Extract the [x, y] coordinate from the center of the cell holding the provided text.  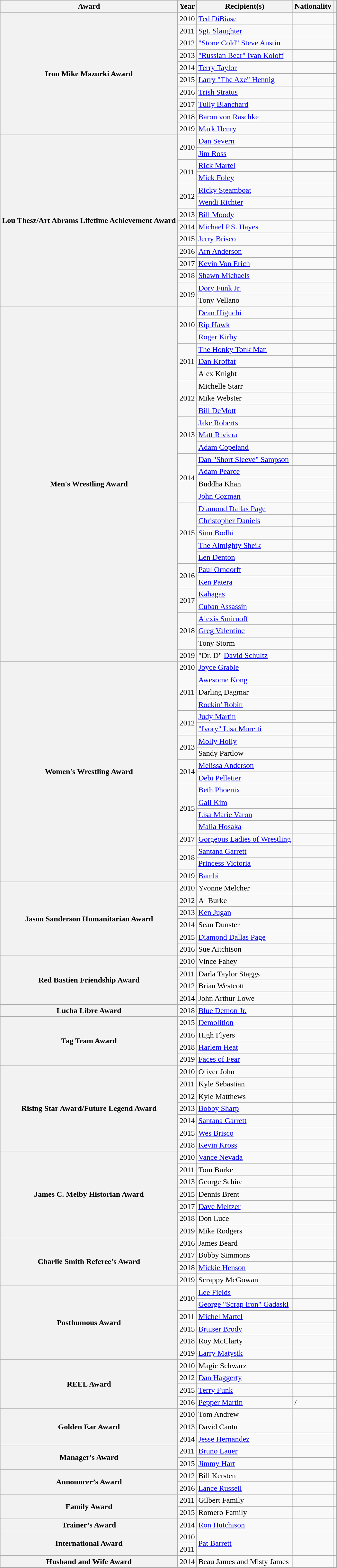
Don Luce [245, 1219]
Gorgeous Ladies of Wrestling [245, 839]
Pepper Martin [245, 1402]
Lance Russell [245, 1488]
Posthumous Award [89, 1323]
Iron Mike Mazurki Award [89, 74]
Princess Victoria [245, 863]
Dan Severn [245, 141]
Tom Andrew [245, 1415]
Ken Patera [245, 582]
Awesome Kong [245, 680]
Ken Jugan [245, 912]
Len Denton [245, 558]
Kahagas [245, 594]
Roy McClarty [245, 1341]
Michael P.S. Hayes [245, 227]
Yvonne Melcher [245, 888]
Jake Roberts [245, 423]
Tony Vellano [245, 300]
Trish Stratus [245, 92]
Gilbert Family [245, 1500]
Award [89, 6]
Sinn Bodhi [245, 533]
Matt Riviera [245, 435]
Mark Henry [245, 129]
Sandy Partlow [245, 753]
Jerry Brisco [245, 239]
Dennis Brent [245, 1194]
Magic Schwarz [245, 1366]
Jason Sanderson Humanitarian Award [89, 918]
Judy Martin [245, 716]
REEL Award [89, 1384]
Buddha Khan [245, 484]
Manager's Award [89, 1457]
Darling Dagmar [245, 692]
"Russian Bear" Ivan Koloff [245, 55]
Wendi Richter [245, 202]
Husband and Wife Award [89, 1562]
Recipient(s) [245, 6]
George Schire [245, 1182]
Dean Higuchi [245, 312]
Rising Star Award/Future Legend Award [89, 1108]
Mickie Henson [245, 1268]
Melissa Anderson [245, 766]
/ [313, 1402]
Dan "Short Sleeve" Sampson [245, 459]
Nationality [313, 6]
Rockin' Robin [245, 704]
Red Bastien Friendship Award [89, 980]
Bambi [245, 876]
Joyce Grable [245, 668]
Michelle Starr [245, 386]
Family Award [89, 1506]
Mike Rodgers [245, 1231]
Lee Fields [245, 1292]
Lisa Marie Varon [245, 815]
Mike Webster [245, 398]
"Dr. D" David Schultz [245, 655]
Faces of Fear [245, 1059]
Roger Kirby [245, 337]
Al Burke [245, 900]
Tom Burke [245, 1170]
Dan Kroffat [245, 362]
Tully Blanchard [245, 104]
James C. Melby Historian Award [89, 1194]
Cuban Assassin [245, 606]
The Honky Tonk Man [245, 349]
Kevin Von Erich [245, 263]
Adam Copeland [245, 447]
Sgt. Slaughter [245, 31]
Lucha Libre Award [89, 1010]
Brian Westcott [245, 986]
Blue Demon Jr. [245, 1010]
Alex Knight [245, 374]
Greg Valentine [245, 631]
Ron Hutchison [245, 1525]
Bruiser Brody [245, 1329]
Mick Foley [245, 178]
Darla Taylor Staggs [245, 974]
Jim Ross [245, 153]
Sue Aitchison [245, 949]
Dory Funk Jr. [245, 288]
Gail Kim [245, 802]
Rip Hawk [245, 325]
George "Scrap Iron" Gadaski [245, 1304]
Scrappy McGowan [245, 1280]
Tony Storm [245, 643]
Dan Haggerty [245, 1378]
Jimmy Hart [245, 1463]
Shawn Michaels [245, 276]
Adam Pearce [245, 472]
Christopher Daniels [245, 521]
Charlie Smith Referee’s Award [89, 1261]
Baron von Raschke [245, 116]
David Cantu [245, 1427]
Vance Nevada [245, 1158]
Molly Holly [245, 741]
Bill Kersten [245, 1476]
Bobby Simmons [245, 1255]
Debi Pelletier [245, 778]
Bruno Lauer [245, 1451]
Terry Funk [245, 1390]
Rick Martel [245, 166]
Kyle Matthews [245, 1096]
"Ivory" Lisa Moretti [245, 729]
Tag Team Award [89, 1041]
Bobby Sharp [245, 1108]
Year [187, 6]
James Beard [245, 1243]
Wes Brisco [245, 1133]
Jesse Hernandez [245, 1439]
"Stone Cold" Steve Austin [245, 43]
Men's Wrestling Award [89, 484]
Announcer’s Award [89, 1482]
Demolition [245, 1023]
Ricky Steamboat [245, 190]
Sean Dunster [245, 925]
Kyle Sebastian [245, 1084]
Oliver John [245, 1072]
Malia Hosaka [245, 827]
Michel Martel [245, 1316]
Larry "The Axe" Hennig [245, 80]
Arn Anderson [245, 251]
Beau James and Misty James [245, 1562]
Bill DeMott [245, 410]
Vince Fahey [245, 962]
High Flyers [245, 1035]
Pat Barrett [245, 1543]
John Arthur Lowe [245, 998]
Bill Moody [245, 215]
John Cozman [245, 496]
Terry Taylor [245, 68]
Women's Wrestling Award [89, 771]
International Award [89, 1543]
Larry Matysik [245, 1353]
Romero Family [245, 1512]
Golden Ear Award [89, 1427]
The Almighty Sheik [245, 545]
Trainer’s Award [89, 1525]
Alexis Smirnoff [245, 619]
Paul Orndorff [245, 570]
Kevin Kross [245, 1145]
Beth Phoenix [245, 790]
Ted DiBiase [245, 19]
Dave Meltzer [245, 1206]
Lou Thesz/Art Abrams Lifetime Achievement Award [89, 221]
Harlem Heat [245, 1047]
